Provide the (X, Y) coordinate of the cell's center where the given text is located.  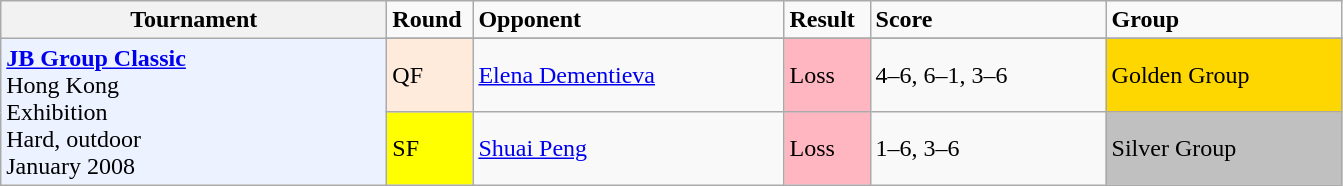
SF (430, 148)
Golden Group (1224, 76)
Opponent (628, 20)
Score (988, 20)
JB Group Classic Hong Kong Exhibition Hard, outdoor January 2008 (194, 112)
Tournament (194, 20)
4–6, 6–1, 3–6 (988, 76)
Silver Group (1224, 148)
Group (1224, 20)
Shuai Peng (628, 148)
1–6, 3–6 (988, 148)
Elena Dementieva (628, 76)
QF (430, 76)
Result (827, 20)
Round (430, 20)
